Return (x, y) of the center of cell containing provided text 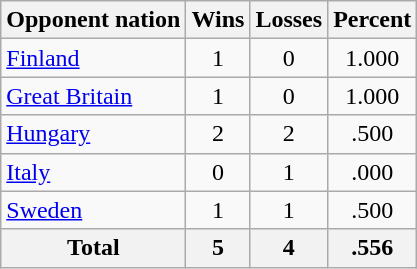
Losses (289, 20)
Italy (94, 172)
5 (218, 248)
Finland (94, 58)
Wins (218, 20)
Sweden (94, 210)
.000 (372, 172)
Hungary (94, 134)
.556 (372, 248)
Opponent nation (94, 20)
Percent (372, 20)
Great Britain (94, 96)
4 (289, 248)
Total (94, 248)
